Determine the [x, y] coordinate at the center of the cell enclosing the given text.  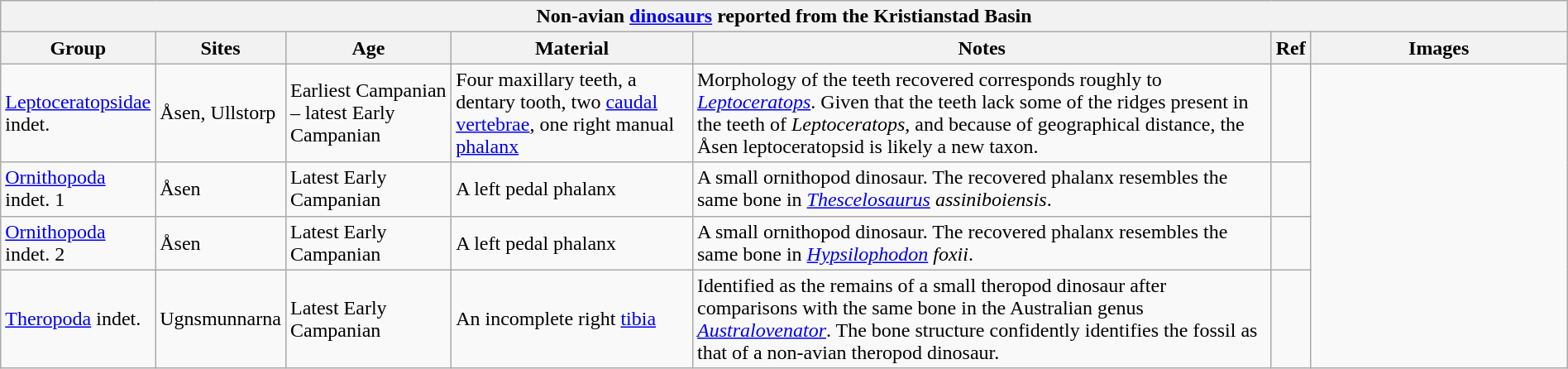
A small ornithopod dinosaur. The recovered phalanx resembles the same bone in Hypsilophodon foxii. [982, 243]
Four maxillary teeth, a dentary tooth, two caudal vertebrae, one right manual phalanx [572, 113]
Leptoceratopsidae indet. [78, 113]
A small ornithopod dinosaur. The recovered phalanx resembles the same bone in Thescelosaurus assiniboiensis. [982, 189]
Group [78, 48]
Sites [221, 48]
Ugnsmunnarna [221, 319]
Åsen, Ullstorp [221, 113]
Ref [1290, 48]
Earliest Campanian – latest Early Campanian [368, 113]
Theropoda indet. [78, 319]
Images [1439, 48]
An incomplete right tibia [572, 319]
Ornithopoda indet. 2 [78, 243]
Material [572, 48]
Notes [982, 48]
Ornithopoda indet. 1 [78, 189]
Age [368, 48]
Non-avian dinosaurs reported from the Kristianstad Basin [784, 17]
